Return [X, Y] of the center of cell containing provided text 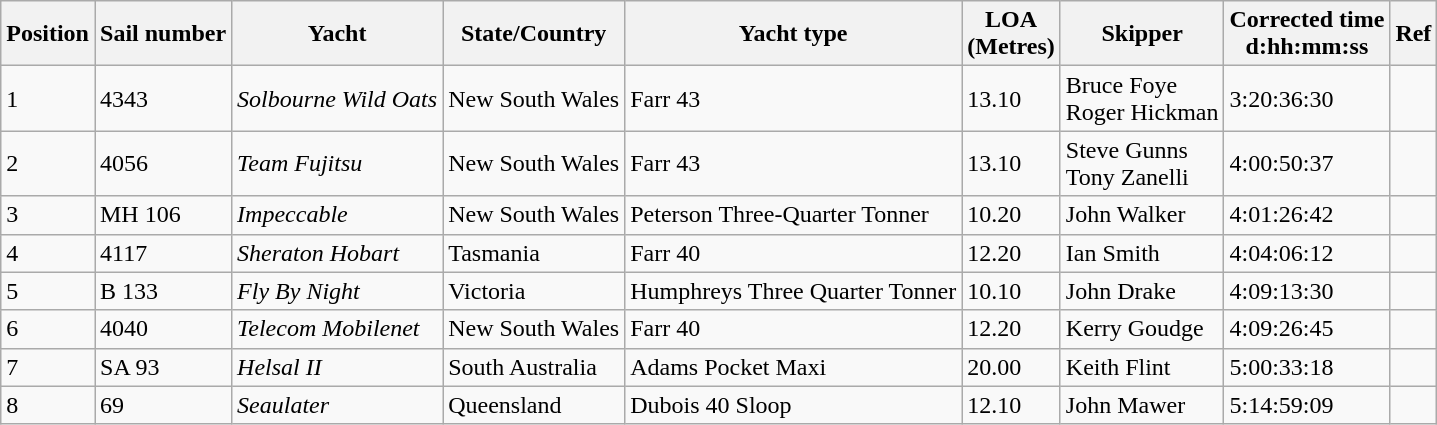
John Mawer [1142, 405]
Solbourne Wild Oats [338, 98]
SA 93 [162, 367]
Skipper [1142, 34]
Fly By Night [338, 291]
4056 [162, 164]
Victoria [534, 291]
State/Country [534, 34]
South Australia [534, 367]
12.10 [1012, 405]
John Drake [1142, 291]
7 [48, 367]
4343 [162, 98]
4117 [162, 253]
Steve Gunns Tony Zanelli [1142, 164]
3 [48, 215]
Tasmania [534, 253]
Keith Flint [1142, 367]
Peterson Three-Quarter Tonner [794, 215]
20.00 [1012, 367]
Kerry Goudge [1142, 329]
3:20:36:30 [1307, 98]
69 [162, 405]
Impeccable [338, 215]
LOA (Metres) [1012, 34]
Yacht type [794, 34]
Adams Pocket Maxi [794, 367]
John Walker [1142, 215]
4:04:06:12 [1307, 253]
5 [48, 291]
4 [48, 253]
5:00:33:18 [1307, 367]
B 133 [162, 291]
6 [48, 329]
Yacht [338, 34]
Queensland [534, 405]
4:09:26:45 [1307, 329]
Helsal II [338, 367]
4040 [162, 329]
Position [48, 34]
10.10 [1012, 291]
Sheraton Hobart [338, 253]
Ian Smith [1142, 253]
4:09:13:30 [1307, 291]
1 [48, 98]
Sail number [162, 34]
Bruce Foye Roger Hickman [1142, 98]
4:01:26:42 [1307, 215]
Seaulater [338, 405]
MH 106 [162, 215]
2 [48, 164]
Team Fujitsu [338, 164]
8 [48, 405]
Corrected time d:hh:mm:ss [1307, 34]
Telecom Mobilenet [338, 329]
Dubois 40 Sloop [794, 405]
4:00:50:37 [1307, 164]
Ref [1414, 34]
10.20 [1012, 215]
Humphreys Three Quarter Tonner [794, 291]
5:14:59:09 [1307, 405]
